Pinpoint the cell where the given text exists, returning its [x, y] midpoint coordinate. 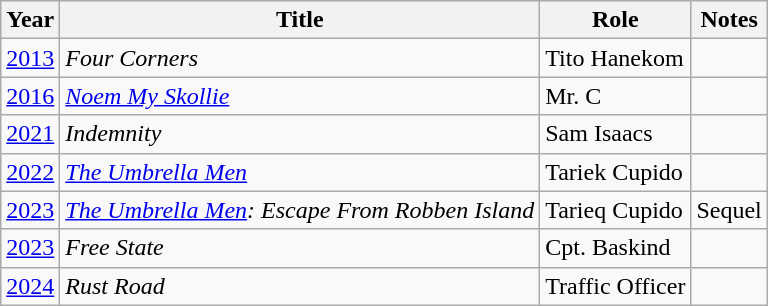
Tariek Cupido [616, 172]
2021 [30, 134]
Indemnity [300, 134]
Year [30, 20]
Rust Road [300, 286]
Sequel [729, 210]
The Umbrella Men [300, 172]
Tarieq Cupido [616, 210]
Sam Isaacs [616, 134]
Mr. C [616, 96]
Title [300, 20]
Role [616, 20]
Notes [729, 20]
The Umbrella Men: Escape From Robben Island [300, 210]
Traffic Officer [616, 286]
Cpt. Baskind [616, 248]
Four Corners [300, 58]
Noem My Skollie [300, 96]
2024 [30, 286]
Tito Hanekom [616, 58]
2016 [30, 96]
Free State [300, 248]
2013 [30, 58]
2022 [30, 172]
